Find where the given text appears and provide that cell's center as (X, Y) coordinate. 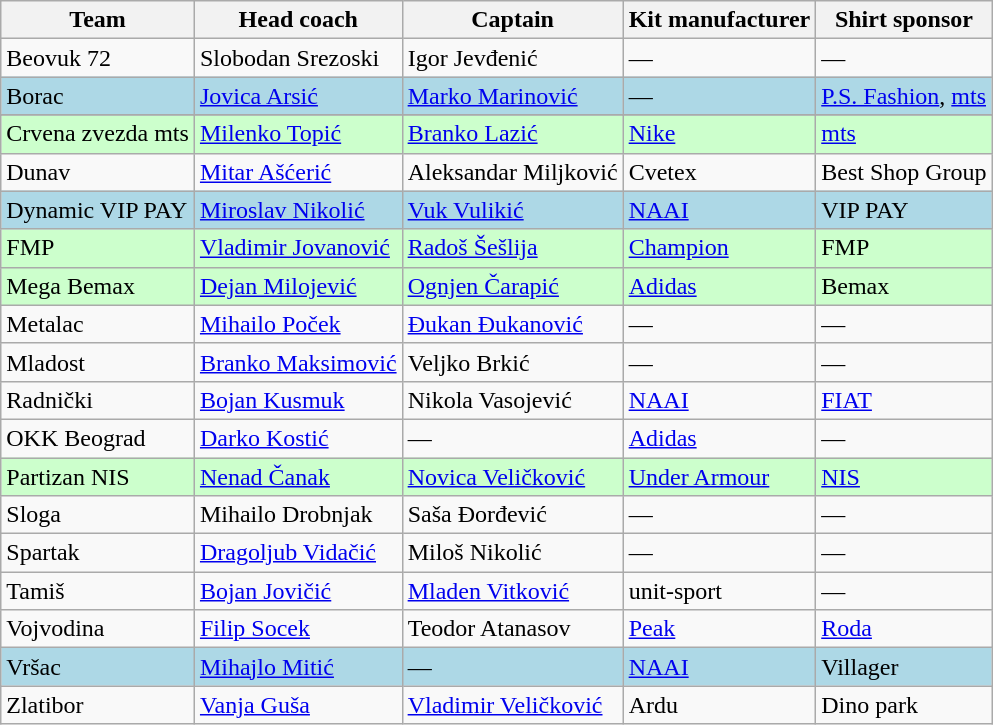
Dejan Milojević (298, 286)
Bojan Kusmuk (298, 400)
Veljko Brkić (512, 362)
Mladen Vitković (512, 591)
Teodor Atanasov (512, 629)
P.S. Fashion, mts (904, 96)
Filip Socek (298, 629)
Mihailo Poček (298, 324)
Vladimir Jovanović (298, 248)
Ognjen Čarapić (512, 286)
Cvetex (720, 172)
Marko Marinović (512, 96)
Best Shop Group (904, 172)
Igor Jevđenić (512, 58)
VIP PAY (904, 210)
mts (904, 134)
Champion (720, 248)
Branko Lazić (512, 134)
Vršac (98, 667)
Radnički (98, 400)
Peak (720, 629)
Under Armour (720, 477)
Roda (904, 629)
Miroslav Nikolić (298, 210)
Spartak (98, 553)
Saša Đorđević (512, 515)
Novica Veličković (512, 477)
Metalac (98, 324)
Tamiš (98, 591)
Vuk Vulikić (512, 210)
Vanja Guša (298, 705)
Nikola Vasojević (512, 400)
Darko Kostić (298, 438)
Jovica Arsić (298, 96)
Team (98, 20)
Branko Maksimović (298, 362)
Mihajlo Mitić (298, 667)
Aleksandar Miljković (512, 172)
Nike (720, 134)
Zlatibor (98, 705)
Bojan Jovičić (298, 591)
OKK Beograd (98, 438)
Milenko Topić (298, 134)
Shirt sponsor (904, 20)
Dragoljub Vidačić (298, 553)
Slobodan Srezoski (298, 58)
Miloš Nikolić (512, 553)
Head coach (298, 20)
Đukan Đukanović (512, 324)
Sloga (98, 515)
Mladost (98, 362)
Captain (512, 20)
Vladimir Veličković (512, 705)
Villager (904, 667)
Mega Bemax (98, 286)
Borac (98, 96)
Partizan NIS (98, 477)
Mihailo Drobnjak (298, 515)
Radoš Šešlija (512, 248)
Beovuk 72 (98, 58)
Dynamic VIP PAY (98, 210)
unit-sport (720, 591)
Dino park (904, 705)
Dunav (98, 172)
Vojvodina (98, 629)
Crvena zvezda mts (98, 134)
Ardu (720, 705)
Bemax (904, 286)
NIS (904, 477)
Kit manufacturer (720, 20)
FIAT (904, 400)
Mitar Ašćerić (298, 172)
Nenad Čanak (298, 477)
